For the text-containing cell, return its midpoint in [x, y] coordinate format. 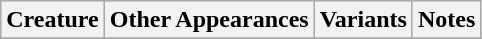
Variants [363, 20]
Other Appearances [209, 20]
Notes [446, 20]
Creature [52, 20]
